Search for the cell housing the specified text and yield its [x, y] center coordinate. 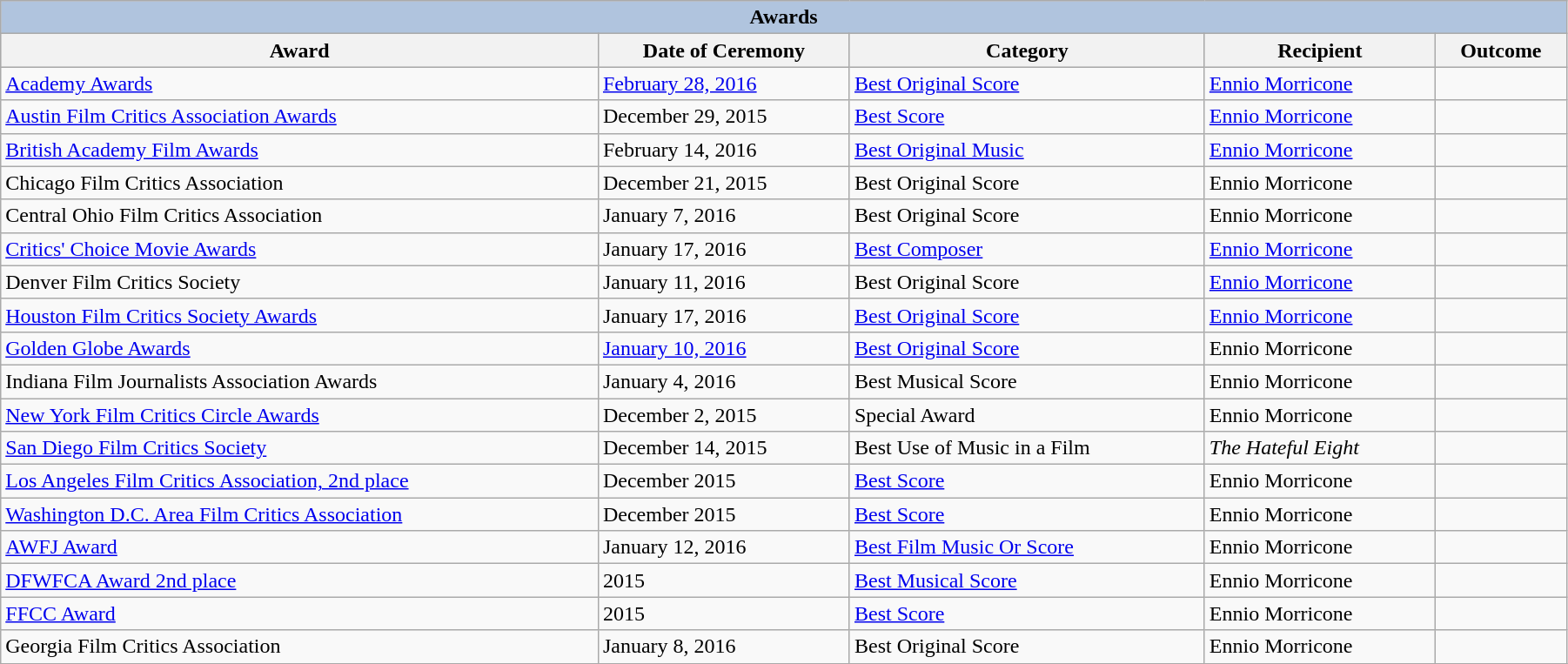
Category [1027, 50]
January 10, 2016 [724, 348]
San Diego Film Critics Society [299, 448]
British Academy Film Awards [299, 150]
FFCC Award [299, 614]
Central Ohio Film Critics Association [299, 216]
January 11, 2016 [724, 282]
Recipient [1319, 50]
Date of Ceremony [724, 50]
Chicago Film Critics Association [299, 183]
Austin Film Critics Association Awards [299, 117]
Critics' Choice Movie Awards [299, 249]
January 7, 2016 [724, 216]
Golden Globe Awards [299, 348]
Los Angeles Film Critics Association, 2nd place [299, 481]
Special Award [1027, 415]
Outcome [1500, 50]
February 28, 2016 [724, 84]
Georgia Film Critics Association [299, 647]
Best Composer [1027, 249]
January 8, 2016 [724, 647]
December 14, 2015 [724, 448]
DFWFCA Award 2nd place [299, 580]
Best Use of Music in a Film [1027, 448]
Denver Film Critics Society [299, 282]
New York Film Critics Circle Awards [299, 415]
Houston Film Critics Society Awards [299, 315]
Best Film Music Or Score [1027, 547]
December 29, 2015 [724, 117]
Academy Awards [299, 84]
December 2, 2015 [724, 415]
The Hateful Eight [1319, 448]
December 21, 2015 [724, 183]
Awards [784, 17]
January 4, 2016 [724, 381]
Award [299, 50]
February 14, 2016 [724, 150]
Indiana Film Journalists Association Awards [299, 381]
January 12, 2016 [724, 547]
AWFJ Award [299, 547]
Washington D.C. Area Film Critics Association [299, 514]
Best Original Music [1027, 150]
